Find where the given text appears and provide that cell's center as [X, Y] coordinate. 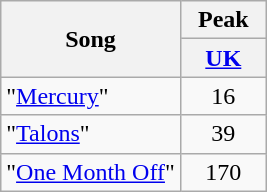
16 [223, 96]
170 [223, 172]
"Mercury" [91, 96]
"One Month Off" [91, 172]
39 [223, 134]
Peak [223, 20]
UK [223, 58]
"Talons" [91, 134]
Song [91, 39]
